Identify which cell holds the provided text, then report its (x, y) central coordinate. 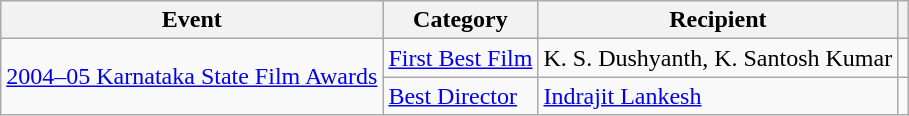
Event (192, 20)
Recipient (718, 20)
Best Director (460, 96)
Category (460, 20)
2004–05 Karnataka State Film Awards (192, 77)
Indrajit Lankesh (718, 96)
First Best Film (460, 58)
K. S. Dushyanth, K. Santosh Kumar (718, 58)
